Provide the [x, y] coordinate of the cell's center where the given text is located.  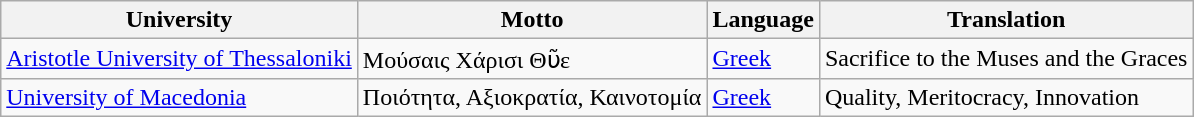
Motto [532, 20]
University [180, 20]
University of Macedonia [180, 97]
Language [763, 20]
Aristotle University of Thessaloniki [180, 59]
Quality, Meritocracy, Innovation [1006, 97]
Μούσαις Χάρισι Θῦε [532, 59]
Ποιότητα, Αξιοκρατία, Καινοτομία [532, 97]
Sacrifice to the Muses and the Graces [1006, 59]
Translation [1006, 20]
